Identify which cell holds the provided text, then report its [x, y] central coordinate. 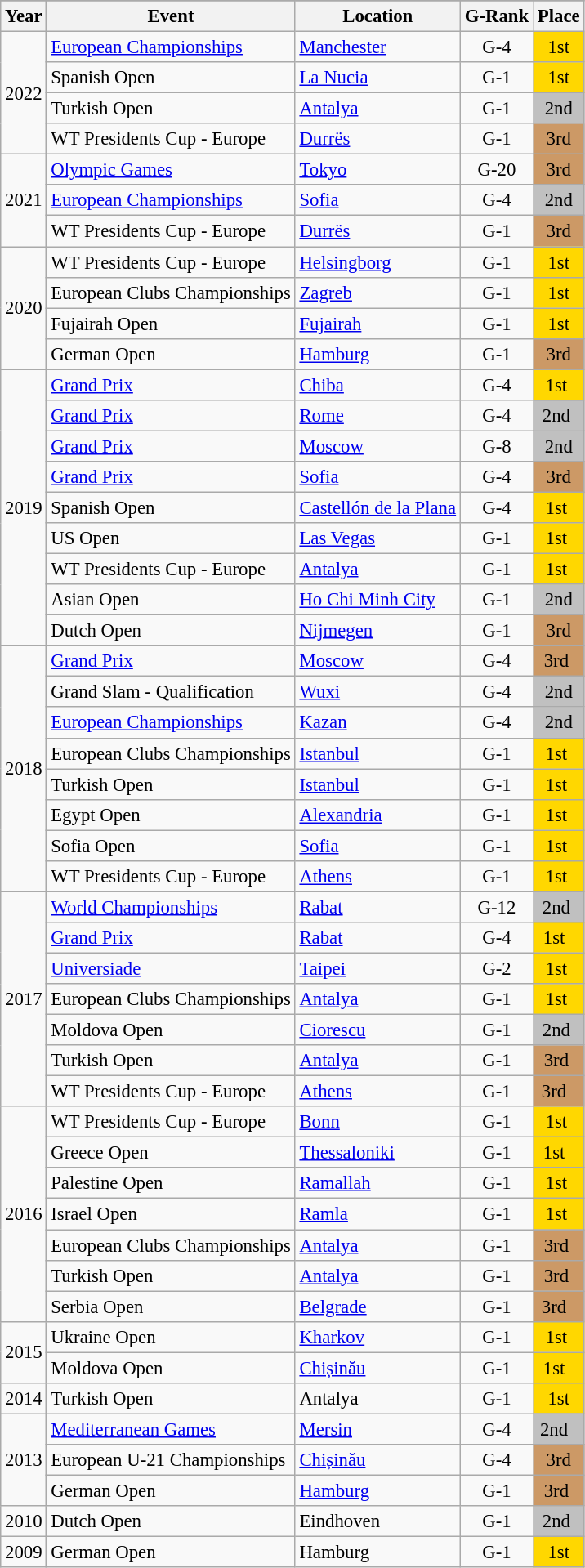
Kharkov [377, 1337]
2018 [24, 768]
Manchester [377, 47]
Tokyo [377, 170]
G-12 [497, 907]
2019 [24, 507]
Location [377, 16]
2014 [24, 1399]
2015 [24, 1351]
2017 [24, 998]
Place [558, 16]
Egypt Open [171, 815]
Taipei [377, 968]
Zagreb [377, 293]
Ukraine Open [171, 1337]
La Nucia [377, 78]
Serbia Open [171, 1307]
Grand Slam - Qualification [171, 692]
Asian Open [171, 600]
Greece Open [171, 1153]
Thessaloniki [377, 1153]
Event [171, 16]
Belgrade [377, 1307]
Year [24, 16]
Universiade [171, 968]
US Open [171, 538]
Castellón de la Plana [377, 507]
2009 [24, 1552]
2016 [24, 1214]
G-8 [497, 446]
Eindhoven [377, 1521]
World Championships [171, 907]
G-2 [497, 968]
Sofia Open [171, 846]
Palestine Open [171, 1184]
Ramallah [377, 1184]
Kazan [377, 723]
Ramla [377, 1214]
2020 [24, 308]
Ho Chi Minh City [377, 600]
Mersin [377, 1429]
2021 [24, 201]
G-20 [497, 170]
2010 [24, 1521]
2022 [24, 93]
Nijmegen [377, 631]
Olympic Games [171, 170]
European U-21 Championships [171, 1460]
Israel Open [171, 1214]
Rome [377, 416]
Fujairah Open [171, 324]
Las Vegas [377, 538]
Alexandria [377, 815]
Fujairah [377, 324]
Wuxi [377, 692]
Chiba [377, 385]
Bonn [377, 1122]
Helsingborg [377, 262]
Mediterranean Games [171, 1429]
2013 [24, 1459]
G-Rank [497, 16]
Ciorescu [377, 1030]
